Return (x, y) of the center of cell containing provided text 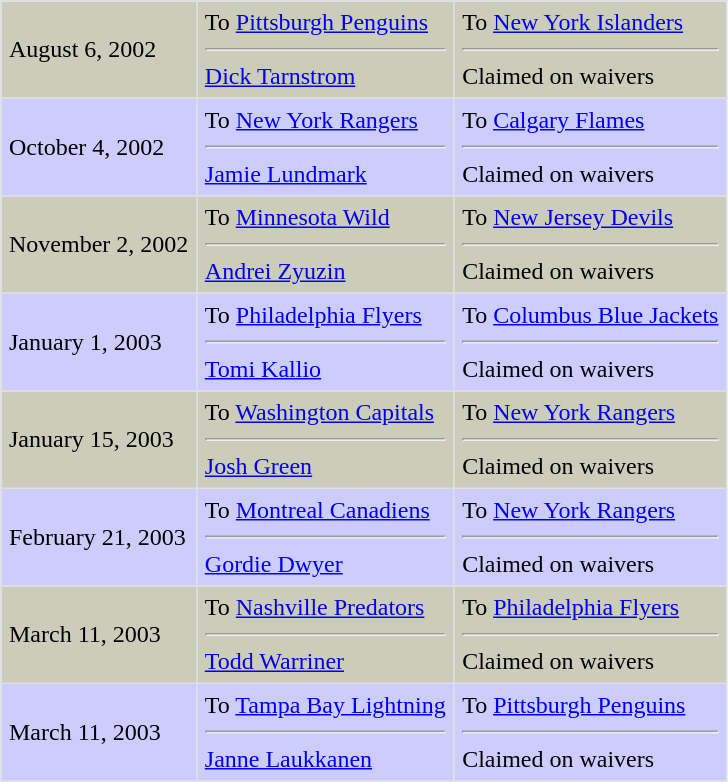
August 6, 2002 (99, 50)
January 15, 2003 (99, 440)
To New York Rangers Jamie Lundmark (326, 147)
To New York RangersClaimed on waivers (590, 440)
To New York Islanders Claimed on waivers (590, 50)
To New York Rangers Claimed on waivers (590, 537)
To Washington CapitalsJosh Green (326, 440)
To Minnesota WildAndrei Zyuzin (326, 245)
To Philadelphia FlyersTomi Kallio (326, 342)
To New Jersey DevilsClaimed on waivers (590, 245)
November 2, 2002 (99, 245)
To Nashville Predators Todd Warriner (326, 635)
October 4, 2002 (99, 147)
February 21, 2003 (99, 537)
To Columbus Blue JacketsClaimed on waivers (590, 342)
To Tampa Bay Lightning Janne Laukkanen (326, 732)
To Pittsburgh Penguins Dick Tarnstrom (326, 50)
To Calgary Flames Claimed on waivers (590, 147)
To Philadelphia Flyers Claimed on waivers (590, 635)
January 1, 2003 (99, 342)
To Pittsburgh Penguins Claimed on waivers (590, 732)
To Montreal Canadiens Gordie Dwyer (326, 537)
